Scan for the cell matching the given text and deliver its [x, y] coordinate at center. 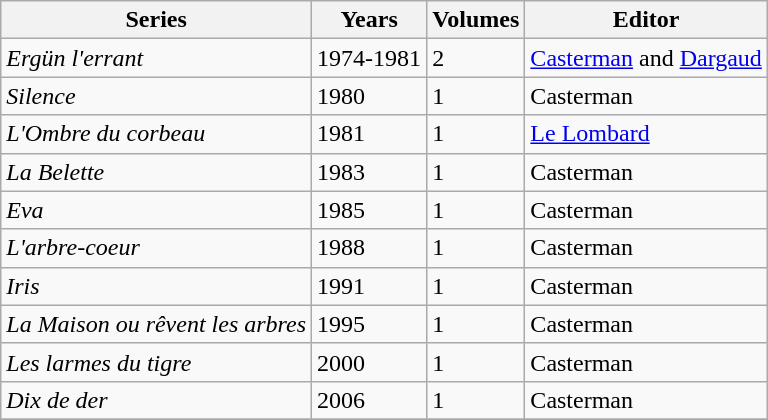
Ergün l'errant [156, 58]
2 [476, 58]
Series [156, 20]
1974-1981 [370, 58]
2006 [370, 400]
Eva [156, 210]
Editor [646, 20]
1980 [370, 96]
Casterman and Dargaud [646, 58]
1988 [370, 248]
L'Ombre du corbeau [156, 134]
La Maison ou rêvent les arbres [156, 324]
1985 [370, 210]
2000 [370, 362]
1981 [370, 134]
Iris [156, 286]
Les larmes du tigre [156, 362]
1991 [370, 286]
Dix de der [156, 400]
L'arbre-coeur [156, 248]
1983 [370, 172]
1995 [370, 324]
Volumes [476, 20]
La Belette [156, 172]
Years [370, 20]
Le Lombard [646, 134]
Silence [156, 96]
